Find where the given text appears and provide that cell's center as (X, Y) coordinate. 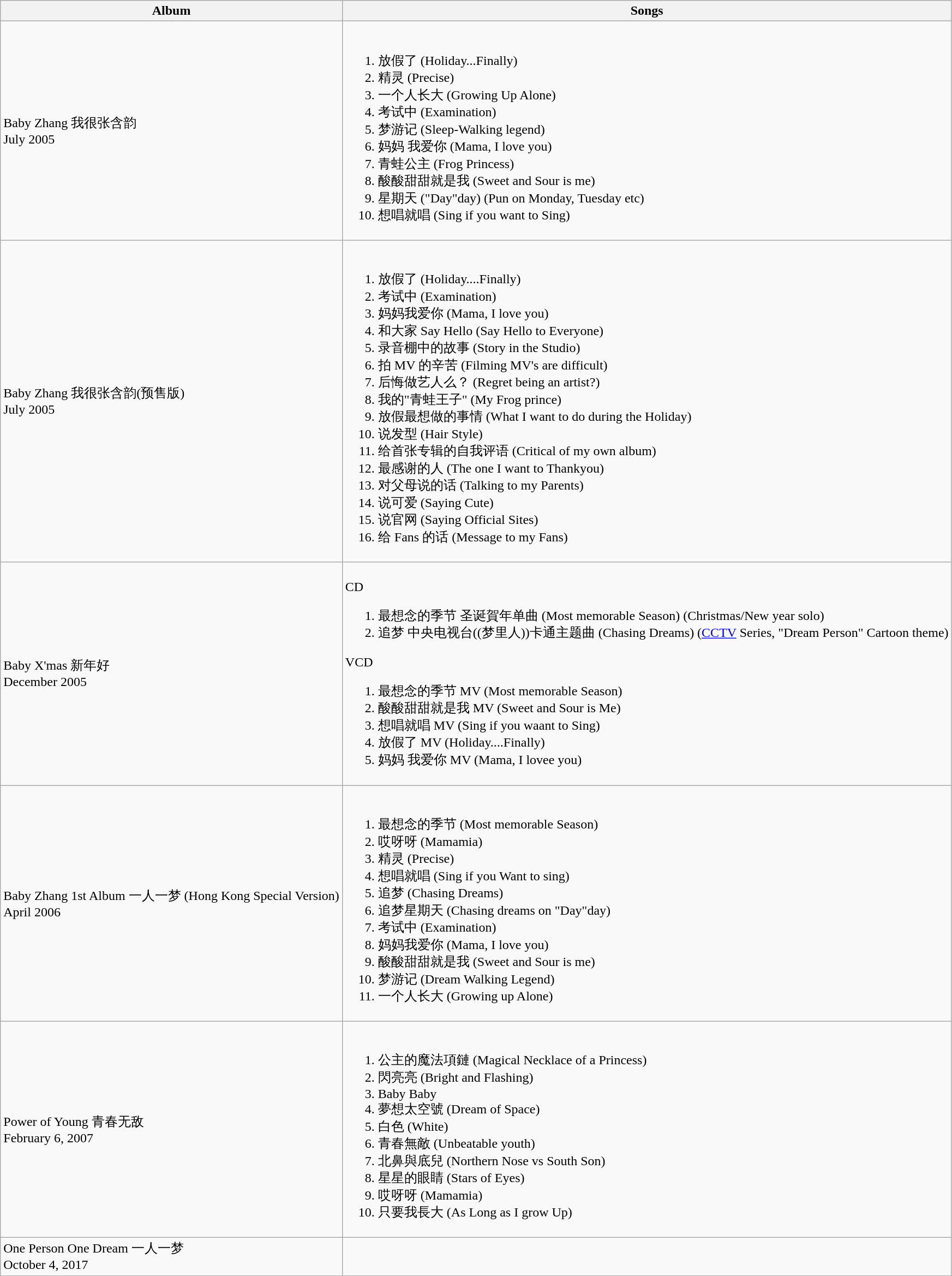
Baby X'mas 新年好 December 2005 (171, 673)
Baby Zhang 我很张含韵 July 2005 (171, 131)
Album (171, 11)
One Person One Dream 一人一梦 October 4, 2017 (171, 1257)
Baby Zhang 我很张含韵(预售版) July 2005 (171, 401)
Baby Zhang 1st Album 一人一梦 (Hong Kong Special Version) April 2006 (171, 903)
Songs (647, 11)
Power of Young 青春无敌 February 6, 2007 (171, 1130)
